Detect which cell encompasses the target text, then output its [X, Y] center coordinate. 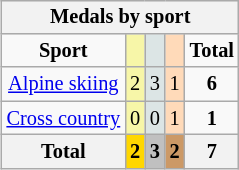
Alpine skiing [64, 84]
Medals by sport [120, 17]
7 [212, 152]
Sport [64, 51]
6 [212, 84]
Cross country [64, 118]
